Scan for the cell matching the given text and deliver its [x, y] coordinate at center. 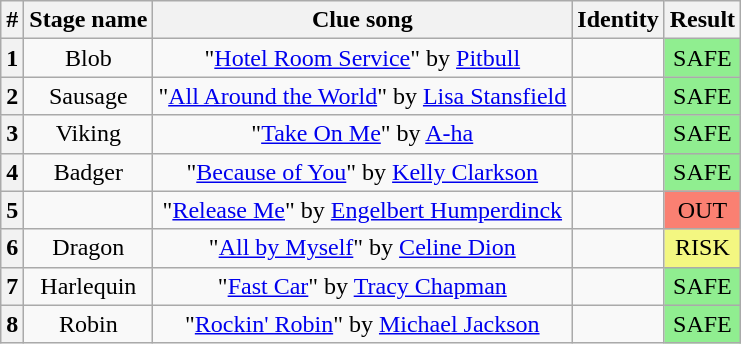
Identity [618, 20]
Clue song [362, 20]
"All by Myself" by Celine Dion [362, 248]
Badger [88, 172]
Robin [88, 324]
5 [12, 210]
# [12, 20]
Stage name [88, 20]
4 [12, 172]
"All Around the World" by Lisa Stansfield [362, 96]
7 [12, 286]
"Rockin' Robin" by Michael Jackson [362, 324]
Dragon [88, 248]
6 [12, 248]
8 [12, 324]
3 [12, 134]
"Release Me" by Engelbert Humperdinck [362, 210]
Blob [88, 58]
Sausage [88, 96]
2 [12, 96]
Harlequin [88, 286]
1 [12, 58]
OUT [702, 210]
"Because of You" by Kelly Clarkson [362, 172]
"Fast Car" by Tracy Chapman [362, 286]
RISK [702, 248]
Result [702, 20]
Viking [88, 134]
"Hotel Room Service" by Pitbull [362, 58]
"Take On Me" by A-ha [362, 134]
